Search for the cell housing the specified text and yield its [x, y] center coordinate. 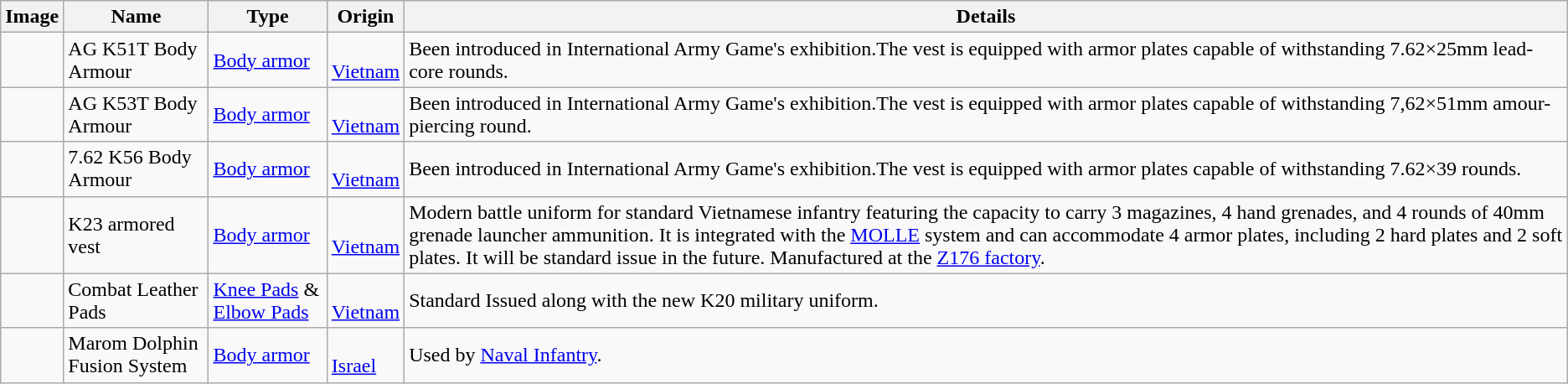
Used by Naval Infantry. [987, 355]
Name [136, 17]
Details [987, 17]
AG K51T Body Armour [136, 60]
Knee Pads & Elbow Pads [268, 300]
Marom Dolphin Fusion System [136, 355]
Been introduced in International Army Game's exhibition.The vest is equipped with armor plates capable of withstanding 7.62×39 rounds. [987, 169]
Image [32, 17]
Been introduced in International Army Game's exhibition.The vest is equipped with armor plates capable of withstanding 7.62×25mm lead-core rounds. [987, 60]
Combat Leather Pads [136, 300]
Origin [365, 17]
AG K53T Body Armour [136, 114]
Type [268, 17]
7.62 K56 Body Armour [136, 169]
Standard Issued along with the new K20 military uniform. [987, 300]
Israel [365, 355]
K23 armored vest [136, 235]
